Scan for the cell matching the given text and deliver its (x, y) coordinate at center. 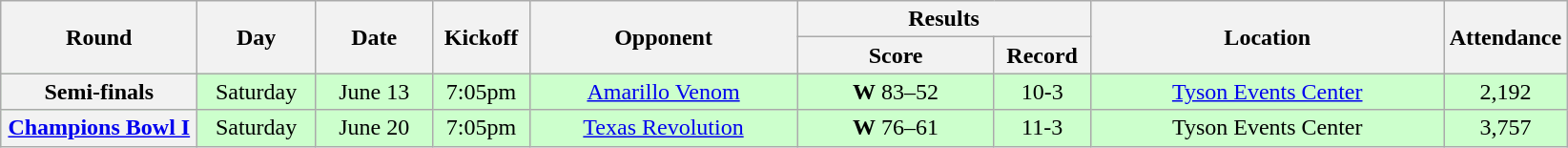
Amarillo Venom (664, 92)
3,757 (1505, 128)
Record (1042, 55)
Date (374, 37)
Texas Revolution (664, 128)
Semi-finals (99, 92)
Champions Bowl I (99, 128)
Location (1267, 37)
June 20 (374, 128)
W 76–61 (896, 128)
Attendance (1505, 37)
Round (99, 37)
Kickoff (481, 37)
June 13 (374, 92)
Day (257, 37)
Opponent (664, 37)
Score (896, 55)
W 83–52 (896, 92)
2,192 (1505, 92)
10-3 (1042, 92)
11-3 (1042, 128)
Results (944, 19)
